Extract the (X, Y) coordinate from the center of the cell holding the provided text.  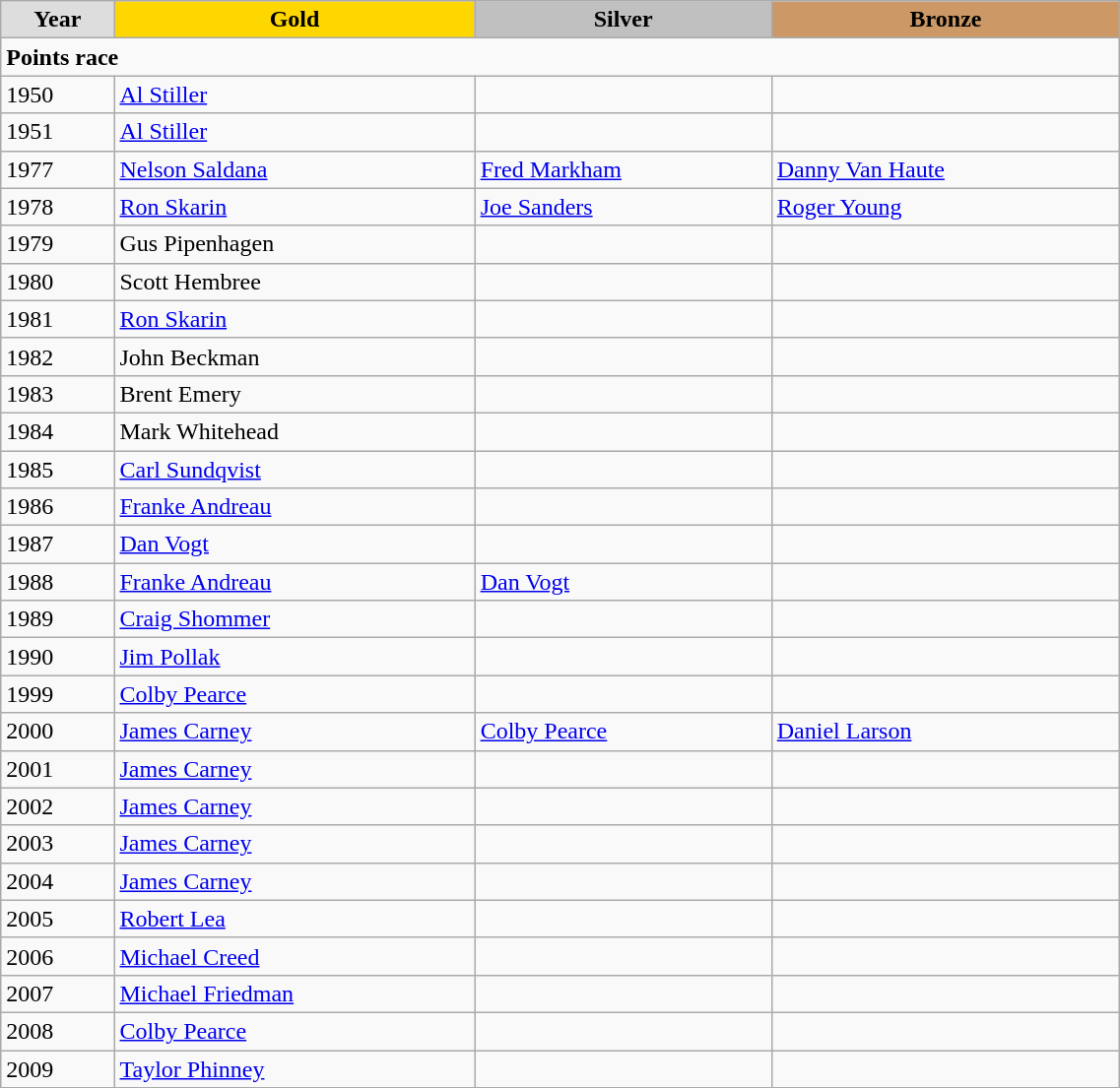
1988 (57, 582)
2002 (57, 806)
2000 (57, 732)
1978 (57, 207)
Carl Sundqvist (295, 470)
1981 (57, 319)
2009 (57, 1068)
1986 (57, 507)
Fred Markham (623, 169)
Silver (623, 20)
2006 (57, 956)
2008 (57, 1031)
2001 (57, 769)
1983 (57, 394)
Nelson Saldana (295, 169)
2005 (57, 919)
Michael Creed (295, 956)
Michael Friedman (295, 993)
Bronze (946, 20)
1989 (57, 619)
Points race (560, 57)
Roger Young (946, 207)
1985 (57, 470)
Brent Emery (295, 394)
1980 (57, 282)
Mark Whitehead (295, 431)
Jim Pollak (295, 657)
1951 (57, 132)
Joe Sanders (623, 207)
1999 (57, 694)
1950 (57, 95)
Gold (295, 20)
2003 (57, 844)
Robert Lea (295, 919)
1979 (57, 244)
Scott Hembree (295, 282)
Craig Shommer (295, 619)
1984 (57, 431)
1990 (57, 657)
Daniel Larson (946, 732)
John Beckman (295, 356)
Gus Pipenhagen (295, 244)
1987 (57, 544)
Danny Van Haute (946, 169)
1977 (57, 169)
2007 (57, 993)
2004 (57, 881)
Year (57, 20)
1982 (57, 356)
Taylor Phinney (295, 1068)
